Determine the (X, Y) coordinate at the center of the cell enclosing the given text.  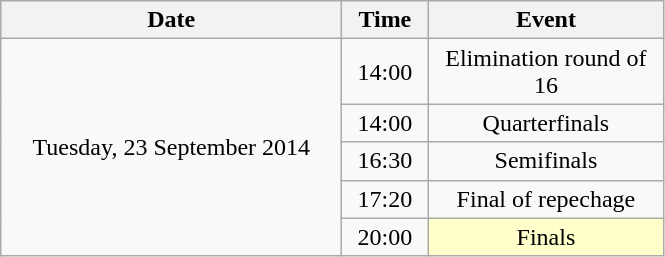
Final of repechage (546, 199)
Event (546, 20)
Time (385, 20)
Tuesday, 23 September 2014 (172, 148)
17:20 (385, 199)
16:30 (385, 161)
Semifinals (546, 161)
Quarterfinals (546, 123)
Elimination round of 16 (546, 72)
20:00 (385, 237)
Date (172, 20)
Finals (546, 237)
